From the cell containing the given text, extract its center point as (x, y) coordinate. 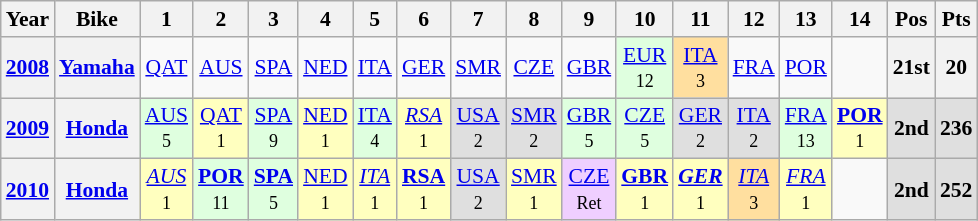
2010 (28, 190)
8 (534, 19)
20 (956, 68)
14 (860, 19)
GBR1 (644, 190)
CZE (534, 68)
1 (166, 19)
CZE5 (644, 128)
EUR12 (644, 68)
21st (912, 68)
Pts (956, 19)
FRA13 (806, 128)
3 (274, 19)
9 (590, 19)
AUS (221, 68)
236 (956, 128)
13 (806, 19)
11 (700, 19)
SMR2 (534, 128)
12 (754, 19)
5 (375, 19)
FRA (754, 68)
QAT1 (221, 128)
6 (424, 19)
GER1 (700, 190)
ITA2 (754, 128)
2008 (28, 68)
ITA4 (375, 128)
GER2 (700, 128)
FRA1 (806, 190)
7 (478, 19)
SPA9 (274, 128)
4 (325, 19)
252 (956, 190)
ITA1 (375, 190)
AUS1 (166, 190)
GBR5 (590, 128)
2 (221, 19)
CZERet (590, 190)
NED (325, 68)
QAT (166, 68)
GBR (590, 68)
2009 (28, 128)
POR1 (860, 128)
GER (424, 68)
Bike (97, 19)
POR11 (221, 190)
Pos (912, 19)
SMR (478, 68)
Year (28, 19)
POR (806, 68)
AUS5 (166, 128)
10 (644, 19)
Yamaha (97, 68)
SMR1 (534, 190)
SPA (274, 68)
SPA5 (274, 190)
ITA (375, 68)
